Extract the [x, y] coordinate from the center of the cell holding the provided text.  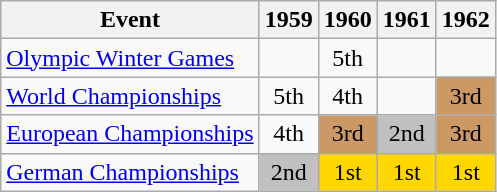
Event [130, 20]
World Championships [130, 96]
European Championships [130, 134]
1961 [406, 20]
German Championships [130, 172]
Olympic Winter Games [130, 58]
1962 [466, 20]
1960 [348, 20]
1959 [288, 20]
